Output the [X, Y] coordinate of the center of the cell containing the given text.  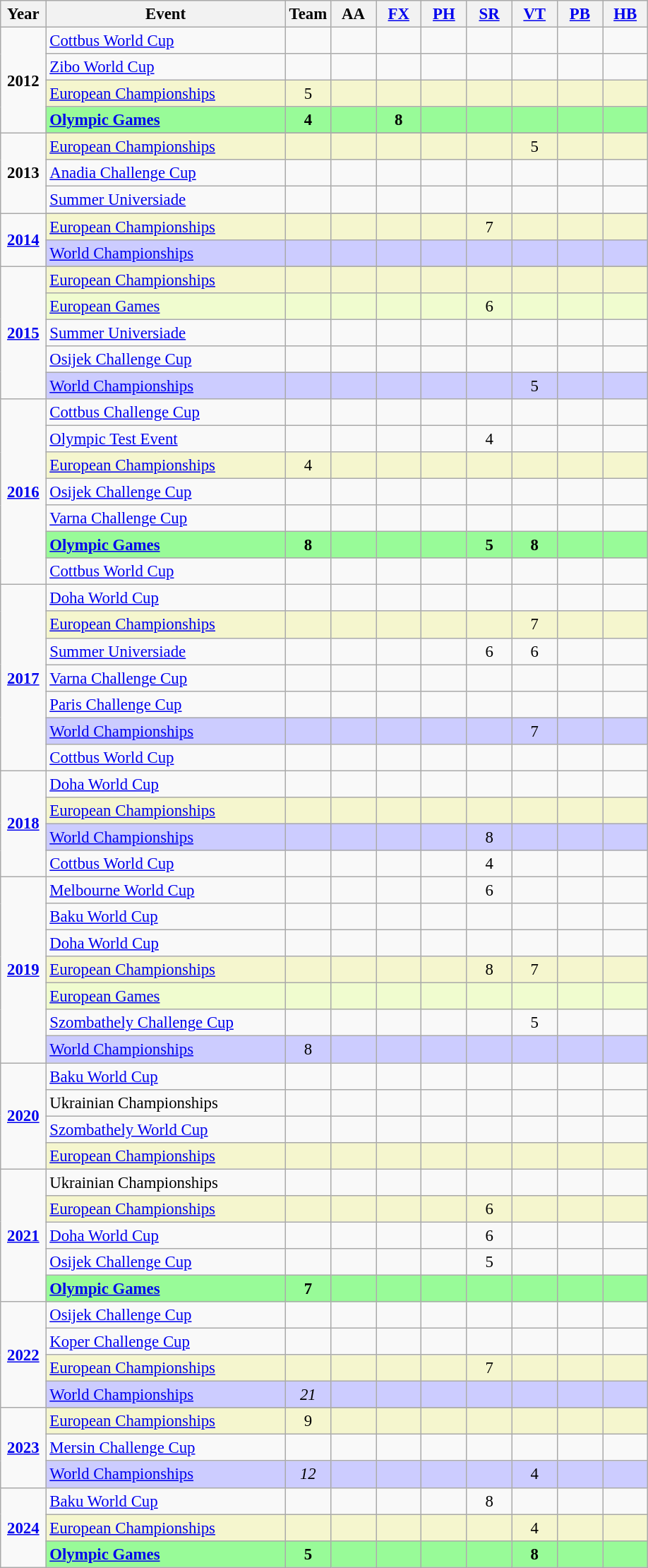
2019 [23, 970]
Team [308, 14]
2012 [23, 81]
Mersin Challenge Cup [165, 1448]
SR [489, 14]
2022 [23, 1355]
Melbourne World Cup [165, 891]
PB [580, 14]
9 [308, 1421]
2015 [23, 333]
Szombathely World Cup [165, 1129]
2021 [23, 1235]
2016 [23, 492]
2020 [23, 1116]
21 [308, 1395]
Zibo World Cup [165, 67]
FX [399, 14]
2017 [23, 678]
2018 [23, 824]
PH [444, 14]
HB [625, 14]
AA [353, 14]
2023 [23, 1448]
Paris Challenge Cup [165, 704]
12 [308, 1475]
Event [165, 14]
Olympic Test Event [165, 439]
Szombathely Challenge Cup [165, 1023]
Cottbus Challenge Cup [165, 412]
Koper Challenge Cup [165, 1342]
2014 [23, 240]
2013 [23, 174]
Year [23, 14]
Anadia Challenge Cup [165, 173]
2024 [23, 1527]
VT [534, 14]
